Identify which cell holds the provided text, then report its [X, Y] central coordinate. 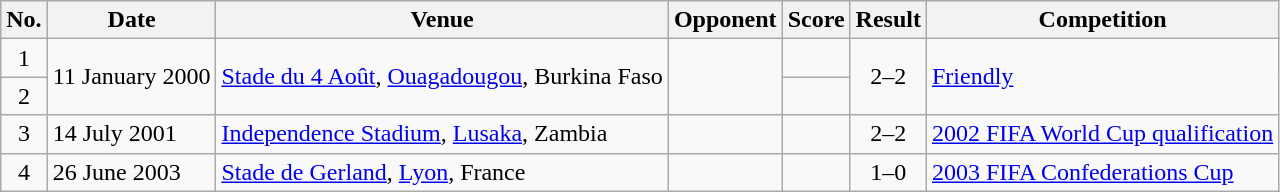
11 January 2000 [132, 77]
2002 FIFA World Cup qualification [1102, 134]
Competition [1102, 20]
Score [816, 20]
3 [24, 134]
2 [24, 96]
4 [24, 172]
1 [24, 58]
Stade de Gerland, Lyon, France [442, 172]
Stade du 4 Août, Ouagadougou, Burkina Faso [442, 77]
Venue [442, 20]
Date [132, 20]
Result [888, 20]
1–0 [888, 172]
Friendly [1102, 77]
26 June 2003 [132, 172]
Opponent [725, 20]
14 July 2001 [132, 134]
No. [24, 20]
Independence Stadium, Lusaka, Zambia [442, 134]
2003 FIFA Confederations Cup [1102, 172]
